Return the (x, y) coordinate for the center point of the cell that contains the specified text.  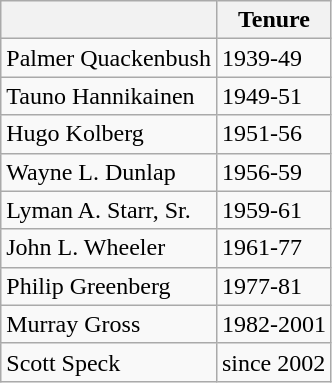
1982-2001 (274, 324)
1977-81 (274, 286)
1959-61 (274, 210)
Wayne L. Dunlap (109, 172)
Lyman A. Starr, Sr. (109, 210)
Philip Greenberg (109, 286)
Hugo Kolberg (109, 134)
Palmer Quackenbush (109, 58)
1951-56 (274, 134)
since 2002 (274, 362)
1961-77 (274, 248)
Tauno Hannikainen (109, 96)
Murray Gross (109, 324)
John L. Wheeler (109, 248)
1956-59 (274, 172)
1949-51 (274, 96)
1939-49 (274, 58)
Tenure (274, 20)
Scott Speck (109, 362)
